Locate the cell with the specified text and output its [X, Y] center coordinate. 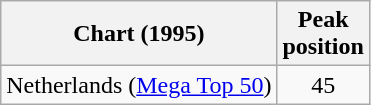
Netherlands (Mega Top 50) [139, 85]
Chart (1995) [139, 34]
Peakposition [323, 34]
45 [323, 85]
